Provide the (x, y) coordinate of the cell's center where the given text is located.  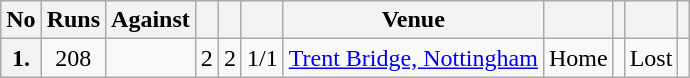
Runs (73, 20)
No (21, 20)
Venue (413, 20)
Against (151, 20)
208 (73, 58)
1/1 (262, 58)
1. (21, 58)
Home (578, 58)
Trent Bridge, Nottingham (413, 58)
Lost (651, 58)
